Determine the (X, Y) coordinate at the center of the cell enclosing the given text.  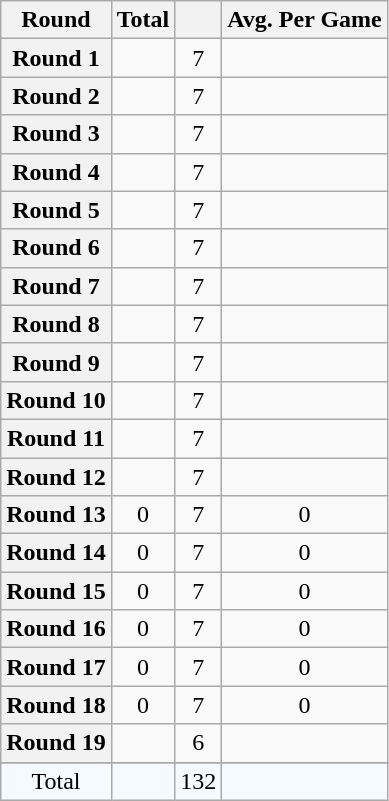
Round 17 (56, 667)
Round 4 (56, 172)
Round 16 (56, 629)
Round 18 (56, 705)
Round 6 (56, 248)
Round 5 (56, 210)
Round (56, 20)
Round 7 (56, 286)
Round 19 (56, 743)
Round 14 (56, 553)
Round 15 (56, 591)
6 (198, 743)
Round 12 (56, 477)
Round 9 (56, 362)
132 (198, 781)
Round 1 (56, 58)
Avg. Per Game (304, 20)
Round 10 (56, 400)
Round 2 (56, 96)
Round 11 (56, 438)
Round 8 (56, 324)
Round 13 (56, 515)
Round 3 (56, 134)
